Return the (x, y) coordinate for the center point of the cell that contains the specified text.  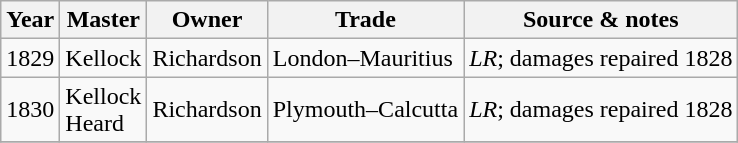
1829 (30, 58)
Plymouth–Calcutta (365, 110)
Year (30, 20)
Master (104, 20)
1830 (30, 110)
KellockHeard (104, 110)
Source & notes (601, 20)
London–Mauritius (365, 58)
Owner (207, 20)
Kellock (104, 58)
Trade (365, 20)
